Return the [X, Y] coordinate for the center point of the cell that contains the specified text.  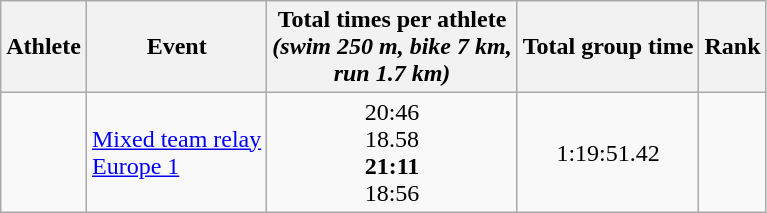
20:4618.5821:1118:56 [392, 152]
Event [176, 47]
Athlete [44, 47]
Rank [732, 47]
1:19:51.42 [608, 152]
Total group time [608, 47]
Total times per athlete (swim 250 m, bike 7 km, run 1.7 km) [392, 47]
Mixed team relay Europe 1 [176, 152]
